For the text-containing cell, return its midpoint in (X, Y) coordinate format. 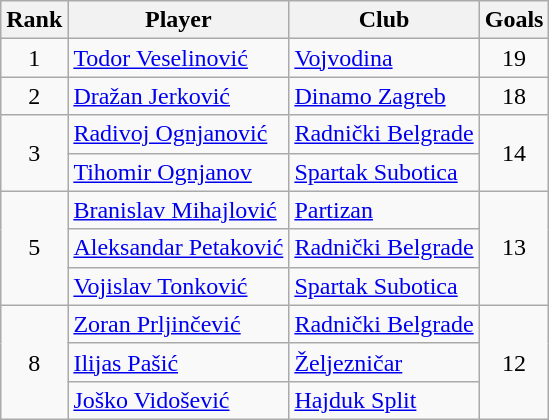
3 (34, 153)
Dinamo Zagreb (384, 96)
13 (514, 248)
12 (514, 362)
Vojvodina (384, 58)
19 (514, 58)
Branislav Mihajlović (178, 210)
Ilijas Pašić (178, 362)
5 (34, 248)
Dražan Jerković (178, 96)
8 (34, 362)
2 (34, 96)
18 (514, 96)
Vojislav Tonković (178, 286)
14 (514, 153)
Željezničar (384, 362)
Club (384, 20)
Goals (514, 20)
1 (34, 58)
Joško Vidošević (178, 400)
Rank (34, 20)
Tihomir Ognjanov (178, 172)
Todor Veselinović (178, 58)
Hajduk Split (384, 400)
Player (178, 20)
Radivoj Ognjanović (178, 134)
Aleksandar Petaković (178, 248)
Partizan (384, 210)
Zoran Prljinčević (178, 324)
